For the text-containing cell, return its midpoint in [X, Y] coordinate format. 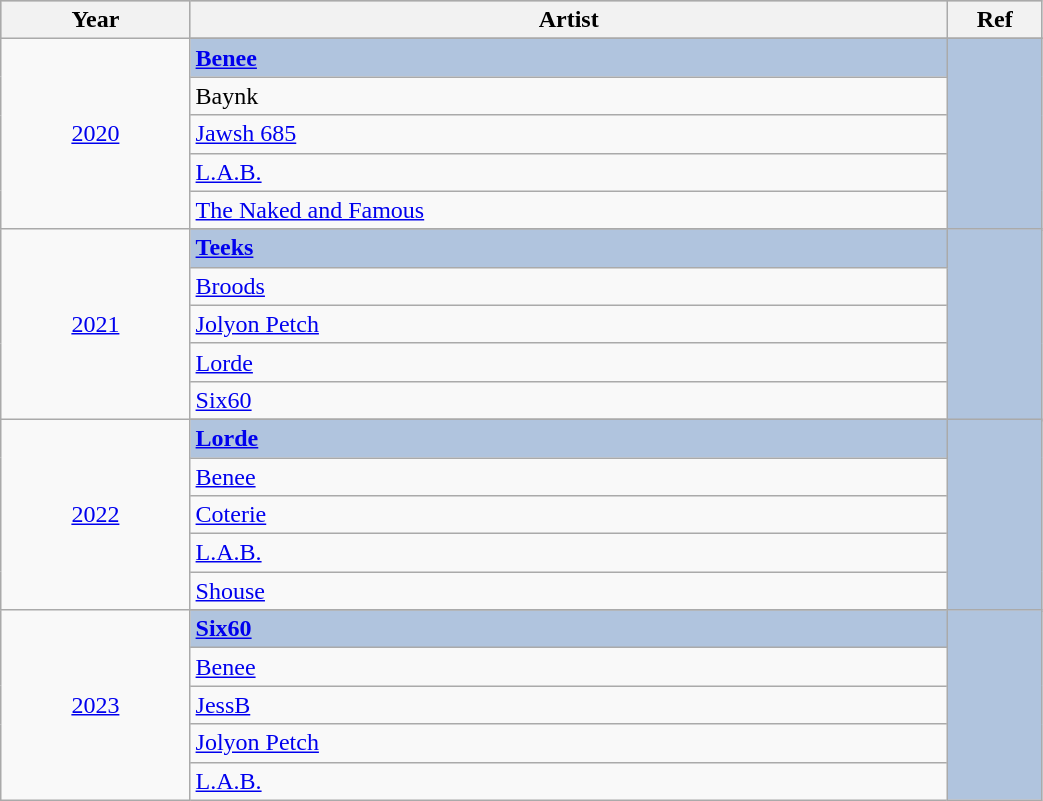
2020 [96, 134]
JessB [568, 705]
2023 [96, 705]
Teeks [568, 248]
Year [96, 20]
Baynk [568, 96]
Jawsh 685 [568, 134]
2021 [96, 324]
Artist [568, 20]
Broods [568, 286]
The Naked and Famous [568, 210]
2022 [96, 514]
Coterie [568, 515]
Ref [994, 20]
Shouse [568, 591]
